Return the [X, Y] coordinate for the center point of the cell that contains the specified text.  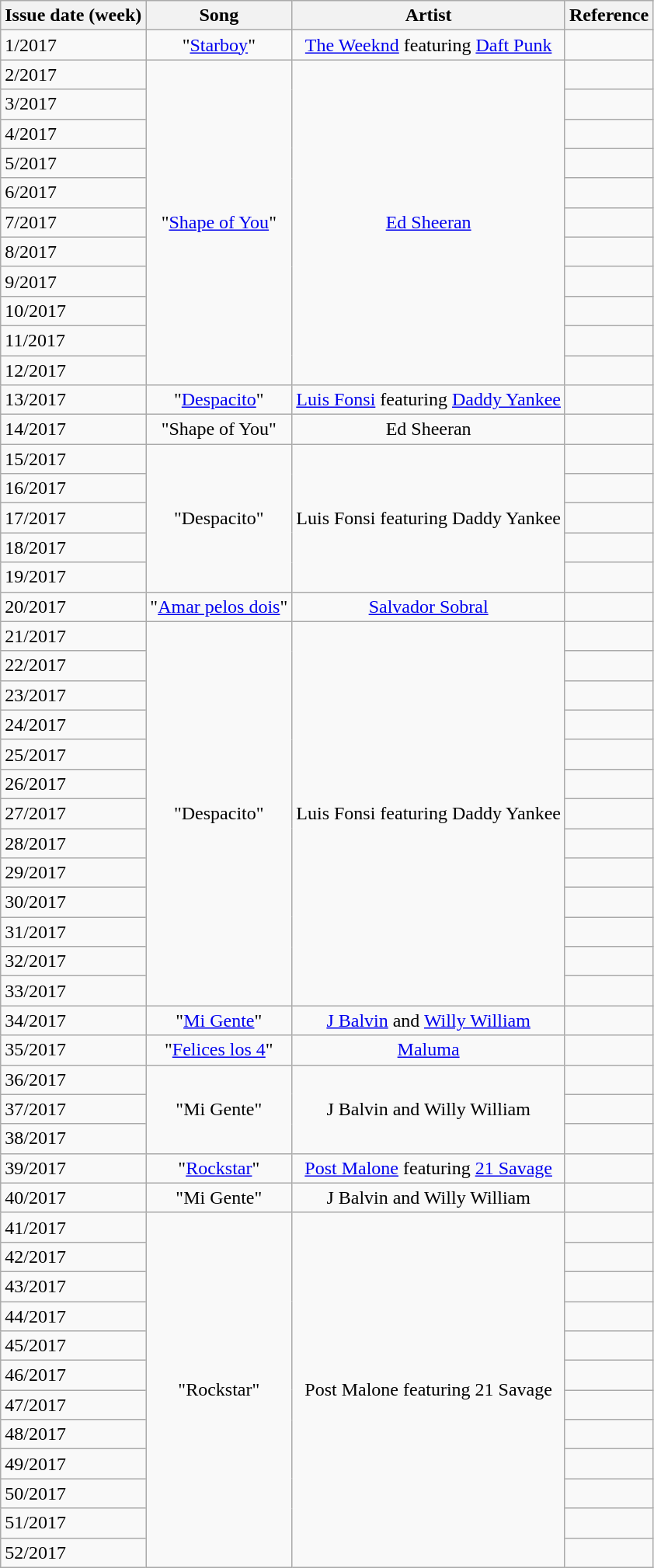
Reference [609, 16]
6/2017 [73, 193]
41/2017 [73, 1227]
9/2017 [73, 281]
49/2017 [73, 1464]
Salvador Sobral [429, 607]
"Amar pelos dois" [219, 607]
31/2017 [73, 932]
43/2017 [73, 1286]
37/2017 [73, 1109]
29/2017 [73, 873]
33/2017 [73, 991]
"Starboy" [219, 45]
8/2017 [73, 252]
50/2017 [73, 1493]
21/2017 [73, 636]
35/2017 [73, 1050]
25/2017 [73, 754]
51/2017 [73, 1523]
17/2017 [73, 518]
39/2017 [73, 1168]
20/2017 [73, 607]
19/2017 [73, 577]
23/2017 [73, 695]
24/2017 [73, 725]
The Weeknd featuring Daft Punk [429, 45]
Issue date (week) [73, 16]
30/2017 [73, 902]
22/2017 [73, 666]
52/2017 [73, 1552]
34/2017 [73, 1020]
28/2017 [73, 843]
2/2017 [73, 75]
1/2017 [73, 45]
46/2017 [73, 1375]
26/2017 [73, 784]
"Felices los 4" [219, 1050]
44/2017 [73, 1316]
13/2017 [73, 400]
27/2017 [73, 813]
32/2017 [73, 961]
16/2017 [73, 488]
12/2017 [73, 370]
4/2017 [73, 134]
48/2017 [73, 1434]
Maluma [429, 1050]
47/2017 [73, 1405]
14/2017 [73, 429]
10/2017 [73, 311]
36/2017 [73, 1080]
5/2017 [73, 163]
38/2017 [73, 1139]
3/2017 [73, 104]
Song [219, 16]
40/2017 [73, 1198]
11/2017 [73, 340]
Artist [429, 16]
45/2017 [73, 1346]
15/2017 [73, 459]
18/2017 [73, 548]
7/2017 [73, 222]
42/2017 [73, 1257]
